Pinpoint the cell where the given text exists, returning its [x, y] midpoint coordinate. 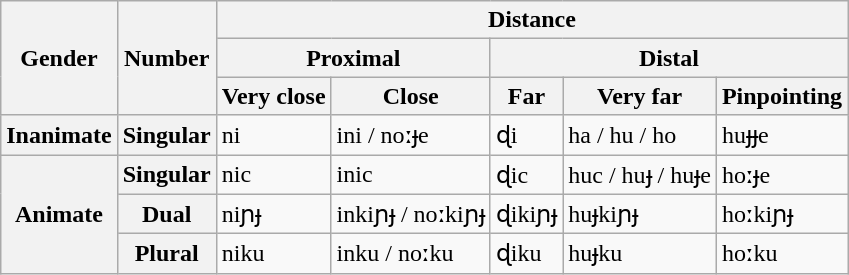
Plural [166, 254]
Animate [59, 214]
hoːɟe [782, 174]
inic [410, 174]
Inanimate [59, 135]
niɲɟ [274, 214]
ɖi [526, 135]
Gender [59, 58]
Very close [274, 96]
Far [526, 96]
Proximal [353, 58]
inku / noːku [410, 254]
niku [274, 254]
ɖiku [526, 254]
huc / huɟ / huɟe [640, 174]
huɟɟe [782, 135]
Number [166, 58]
ha / hu / ho [640, 135]
nic [274, 174]
ɖikiɲɟ [526, 214]
huɟkiɲɟ [640, 214]
inkiɲɟ / noːkiɲɟ [410, 214]
ɖic [526, 174]
Very far [640, 96]
huɟku [640, 254]
Dual [166, 214]
Distal [668, 58]
hoːkiɲɟ [782, 214]
hoːku [782, 254]
Close [410, 96]
Distance [532, 20]
ini / noːɟe [410, 135]
ni [274, 135]
Pinpointing [782, 96]
